Output the (x, y) coordinate of the center of the cell containing the given text.  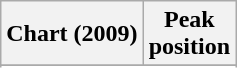
Peakposition (189, 34)
Chart (2009) (72, 34)
